For the text-containing cell, return its midpoint in (x, y) coordinate format. 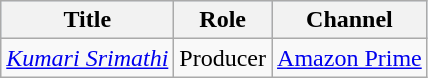
Kumari Srimathi (88, 58)
Amazon Prime (350, 58)
Channel (350, 20)
Producer (223, 58)
Title (88, 20)
Role (223, 20)
